Extract the [X, Y] coordinate from the center of the cell holding the provided text.  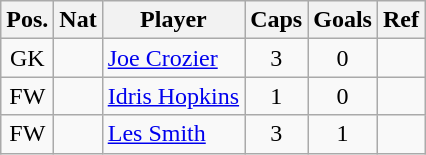
Les Smith [173, 134]
Joe Crozier [173, 58]
Ref [400, 20]
Caps [276, 20]
Idris Hopkins [173, 96]
Goals [343, 20]
Pos. [28, 20]
Nat [78, 20]
GK [28, 58]
Player [173, 20]
